Return the (x, y) coordinate for the center point of the cell that contains the specified text.  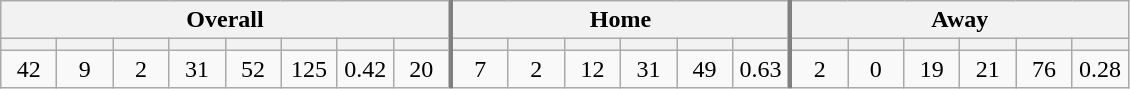
0 (876, 69)
Home (620, 20)
19 (932, 69)
42 (29, 69)
0.63 (762, 69)
52 (253, 69)
9 (85, 69)
21 (988, 69)
0.28 (1100, 69)
Overall (226, 20)
76 (1044, 69)
12 (592, 69)
20 (422, 69)
0.42 (365, 69)
Away (959, 20)
7 (480, 69)
49 (704, 69)
125 (309, 69)
